Identify which cell holds the provided text, then report its (x, y) central coordinate. 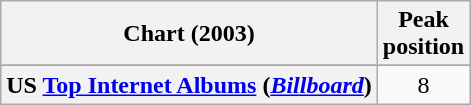
8 (423, 85)
Peak position (423, 34)
Chart (2003) (189, 34)
US Top Internet Albums (Billboard) (189, 85)
